Extract the [x, y] coordinate from the center of the cell holding the provided text.  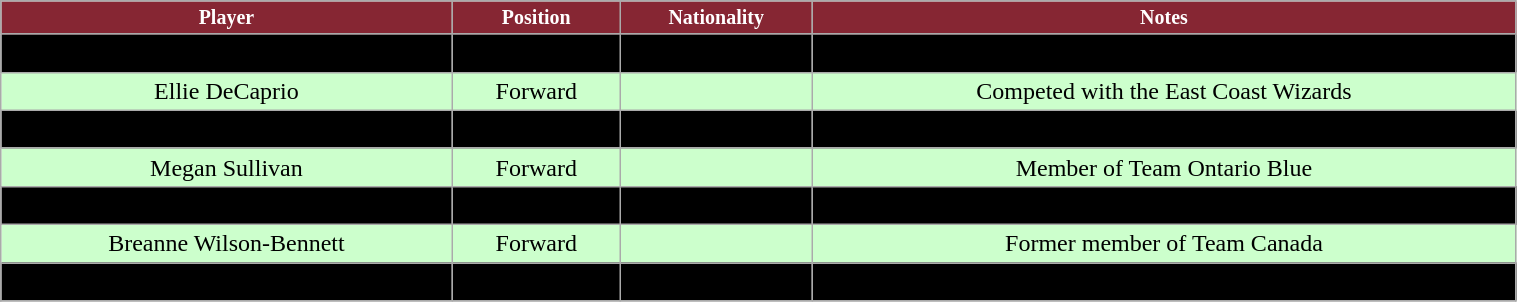
Ellie DeCaprio [226, 91]
Member of Team Ontario Red [1164, 129]
Nationality [716, 18]
Notes [1164, 18]
Lauren Wildfang [226, 205]
Shelby Perry [226, 53]
Kaila Pinkney [226, 129]
Annika Zalewski [226, 282]
Player [226, 18]
Played with the Buffalo Bison [1164, 282]
Breanne Wilson-Bennett [226, 244]
Competed with the East Coast Wizards [1164, 91]
Position [536, 18]
Megan Sullivan [226, 167]
